Determine the (X, Y) coordinate at the center of the cell enclosing the given text.  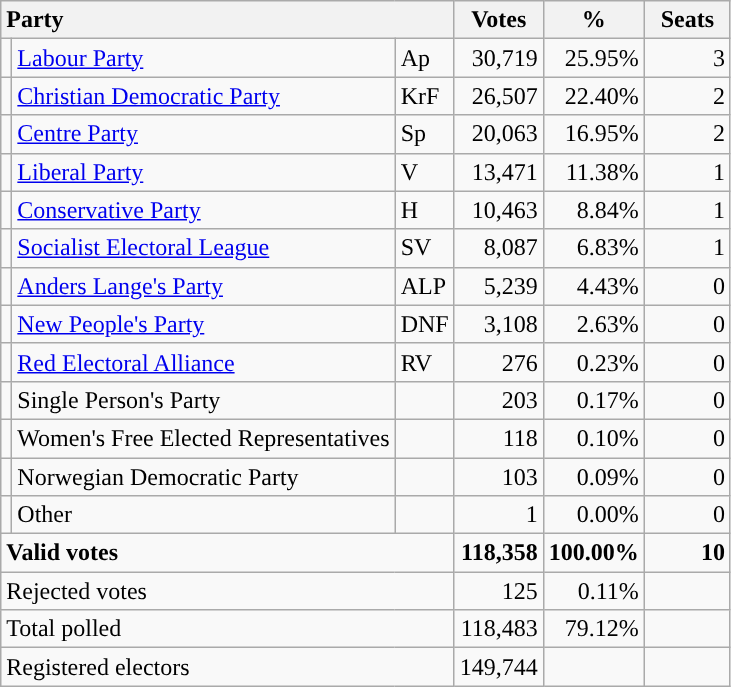
11.38% (594, 172)
0.10% (594, 438)
Red Electoral Alliance (204, 362)
3 (687, 58)
79.12% (594, 629)
RV (424, 362)
203 (498, 400)
22.40% (594, 96)
0.23% (594, 362)
8,087 (498, 248)
Total polled (228, 629)
4.43% (594, 286)
103 (498, 477)
Labour Party (204, 58)
Rejected votes (228, 591)
Women's Free Elected Representatives (204, 438)
Socialist Electoral League (204, 248)
16.95% (594, 134)
3,108 (498, 324)
Centre Party (204, 134)
10 (687, 553)
118,358 (498, 553)
0.11% (594, 591)
0.00% (594, 515)
Anders Lange's Party (204, 286)
6.83% (594, 248)
118,483 (498, 629)
0.17% (594, 400)
125 (498, 591)
Sp (424, 134)
H (424, 210)
20,063 (498, 134)
118 (498, 438)
Christian Democratic Party (204, 96)
Liberal Party (204, 172)
New People's Party (204, 324)
276 (498, 362)
SV (424, 248)
26,507 (498, 96)
ALP (424, 286)
Other (204, 515)
Seats (687, 20)
Party (228, 20)
Valid votes (228, 553)
Norwegian Democratic Party (204, 477)
Registered electors (228, 667)
149,744 (498, 667)
8.84% (594, 210)
13,471 (498, 172)
10,463 (498, 210)
Conservative Party (204, 210)
5,239 (498, 286)
Single Person's Party (204, 400)
Ap (424, 58)
V (424, 172)
100.00% (594, 553)
2.63% (594, 324)
30,719 (498, 58)
% (594, 20)
0.09% (594, 477)
Votes (498, 20)
DNF (424, 324)
25.95% (594, 58)
KrF (424, 96)
